Provide the [x, y] coordinate of the cell's center where the given text is located.  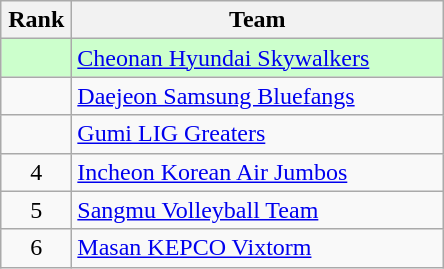
Rank [36, 20]
Sangmu Volleyball Team [258, 210]
Incheon Korean Air Jumbos [258, 172]
6 [36, 248]
Gumi LIG Greaters [258, 134]
5 [36, 210]
Cheonan Hyundai Skywalkers [258, 58]
Masan KEPCO Vixtorm [258, 248]
Daejeon Samsung Bluefangs [258, 96]
Team [258, 20]
4 [36, 172]
